Provide the (X, Y) coordinate of the cell's center where the given text is located.  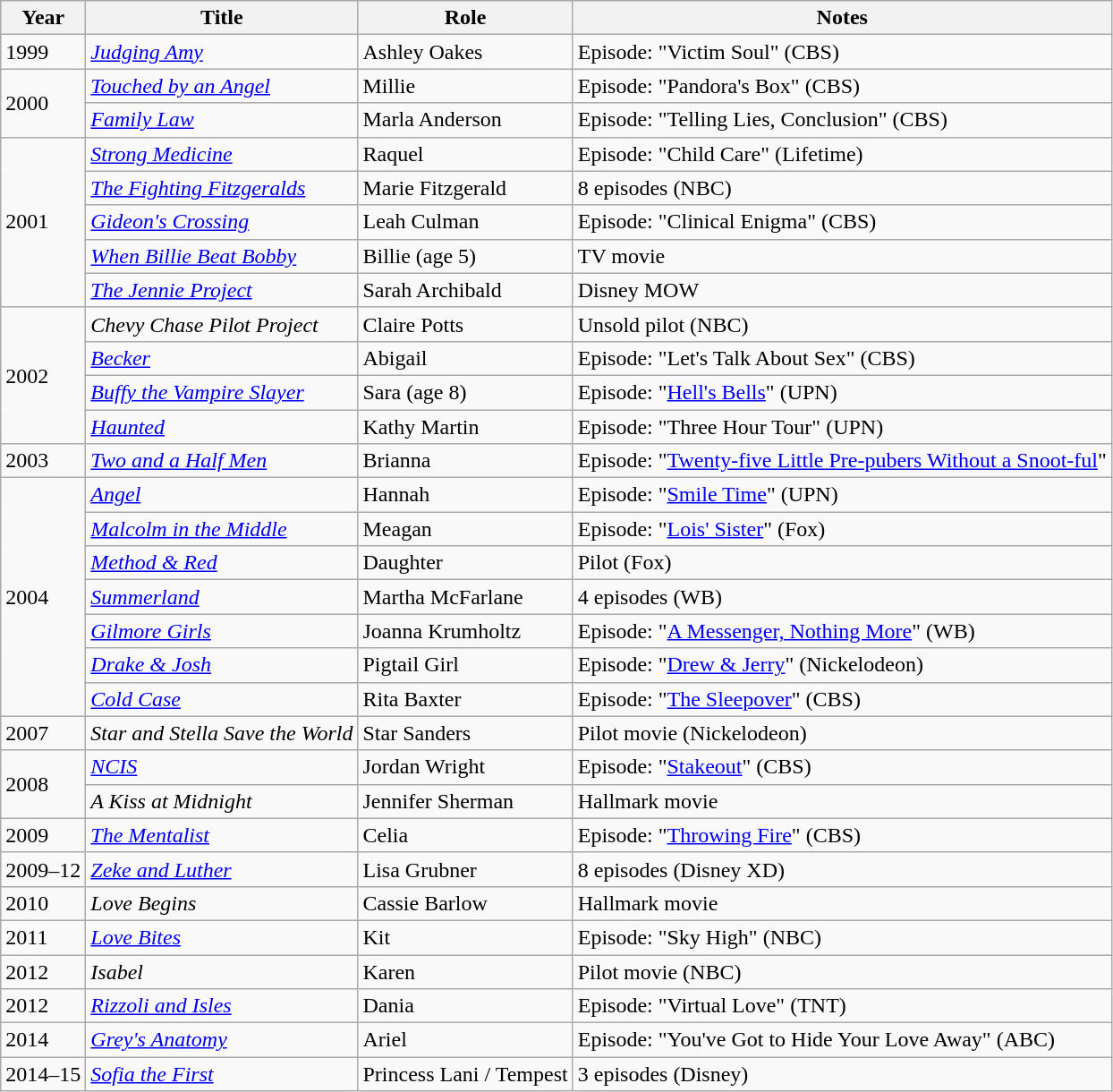
Episode: "The Sleepover" (CBS) (842, 699)
Two and a Half Men (222, 461)
Pilot movie (NBC) (842, 971)
Raquel (465, 154)
Strong Medicine (222, 154)
Hannah (465, 495)
Kathy Martin (465, 427)
Sara (age 8) (465, 392)
2002 (43, 375)
Ariel (465, 1040)
Episode: "Hell's Bells" (UPN) (842, 392)
Episode: "Virtual Love" (TNT) (842, 1006)
Episode: "Let's Talk About Sex" (CBS) (842, 358)
Episode: "Sky High" (NBC) (842, 937)
Malcolm in the Middle (222, 529)
Title (222, 18)
Rizzoli and Isles (222, 1006)
Rita Baxter (465, 699)
Method & Red (222, 563)
2001 (43, 222)
Martha McFarlane (465, 597)
4 episodes (WB) (842, 597)
Love Bites (222, 937)
Claire Potts (465, 324)
Celia (465, 835)
Angel (222, 495)
2009–12 (43, 869)
Episode: "Clinical Enigma" (CBS) (842, 222)
2008 (43, 784)
Jennifer Sherman (465, 801)
Touched by an Angel (222, 86)
Episode: "Child Care" (Lifetime) (842, 154)
Marie Fitzgerald (465, 188)
2014–15 (43, 1074)
Daughter (465, 563)
3 episodes (Disney) (842, 1074)
Cassie Barlow (465, 903)
Gideon's Crossing (222, 222)
The Mentalist (222, 835)
A Kiss at Midnight (222, 801)
1999 (43, 52)
Role (465, 18)
Zeke and Luther (222, 869)
Judging Amy (222, 52)
2003 (43, 461)
Family Law (222, 120)
Billie (age 5) (465, 256)
Becker (222, 358)
Episode: "Telling Lies, Conclusion" (CBS) (842, 120)
2004 (43, 597)
Isabel (222, 971)
Joanna Krumholtz (465, 631)
Meagan (465, 529)
Episode: "Victim Soul" (CBS) (842, 52)
Star and Stella Save the World (222, 733)
Chevy Chase Pilot Project (222, 324)
8 episodes (NBC) (842, 188)
Episode: "Pandora's Box" (CBS) (842, 86)
Kit (465, 937)
Buffy the Vampire Slayer (222, 392)
2007 (43, 733)
Leah Culman (465, 222)
Gilmore Girls (222, 631)
Sarah Archibald (465, 290)
Jordan Wright (465, 767)
TV movie (842, 256)
Episode: "Twenty-five Little Pre-pubers Without a Snoot-ful" (842, 461)
Millie (465, 86)
Lisa Grubner (465, 869)
Episode: "Three Hour Tour" (UPN) (842, 427)
Year (43, 18)
Episode: "You've Got to Hide Your Love Away" (ABC) (842, 1040)
Episode: "Lois' Sister" (Fox) (842, 529)
Episode: "Throwing Fire" (CBS) (842, 835)
Sofia the First (222, 1074)
Unsold pilot (NBC) (842, 324)
Star Sanders (465, 733)
2009 (43, 835)
The Jennie Project (222, 290)
2011 (43, 937)
8 episodes (Disney XD) (842, 869)
Cold Case (222, 699)
NCIS (222, 767)
The Fighting Fitzgeralds (222, 188)
Episode: "Drew & Jerry" (Nickelodeon) (842, 665)
2010 (43, 903)
When Billie Beat Bobby (222, 256)
Drake & Josh (222, 665)
Notes (842, 18)
Brianna (465, 461)
2000 (43, 103)
Episode: "Smile Time" (UPN) (842, 495)
Pilot (Fox) (842, 563)
Haunted (222, 427)
Pigtail Girl (465, 665)
Ashley Oakes (465, 52)
Love Begins (222, 903)
Episode: "A Messenger, Nothing More" (WB) (842, 631)
2014 (43, 1040)
Abigail (465, 358)
Marla Anderson (465, 120)
Disney MOW (842, 290)
Summerland (222, 597)
Dania (465, 1006)
Karen (465, 971)
Episode: "Stakeout" (CBS) (842, 767)
Princess Lani / Tempest (465, 1074)
Grey's Anatomy (222, 1040)
Pilot movie (Nickelodeon) (842, 733)
